For the text-containing cell, return its midpoint in [X, Y] coordinate format. 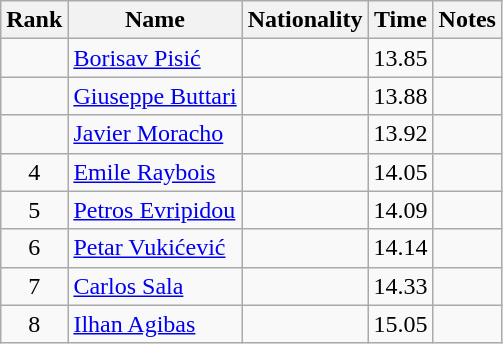
5 [34, 210]
14.05 [400, 172]
Notes [467, 20]
Nationality [305, 20]
14.33 [400, 286]
Petar Vukićević [155, 248]
15.05 [400, 324]
Petros Evripidou [155, 210]
Emile Raybois [155, 172]
Name [155, 20]
Carlos Sala [155, 286]
13.88 [400, 96]
13.85 [400, 58]
8 [34, 324]
Ilhan Agibas [155, 324]
13.92 [400, 134]
4 [34, 172]
14.14 [400, 248]
Time [400, 20]
Rank [34, 20]
Borisav Pisić [155, 58]
Javier Moracho [155, 134]
Giuseppe Buttari [155, 96]
7 [34, 286]
6 [34, 248]
14.09 [400, 210]
